Determine the (x, y) coordinate at the center of the cell enclosing the given text.  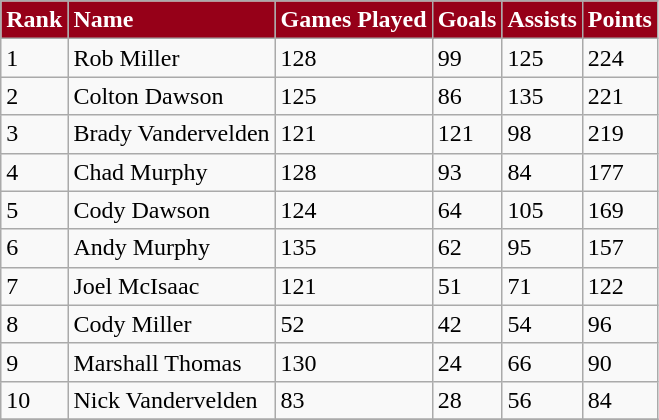
Brady Vandervelden (172, 134)
98 (542, 134)
Cody Miller (172, 324)
Marshall Thomas (172, 362)
Rank (34, 20)
42 (467, 324)
219 (620, 134)
221 (620, 96)
4 (34, 172)
71 (542, 286)
56 (542, 400)
86 (467, 96)
93 (467, 172)
8 (34, 324)
96 (620, 324)
66 (542, 362)
224 (620, 58)
Chad Murphy (172, 172)
Rob Miller (172, 58)
99 (467, 58)
157 (620, 248)
Nick Vandervelden (172, 400)
10 (34, 400)
169 (620, 210)
Assists (542, 20)
3 (34, 134)
95 (542, 248)
105 (542, 210)
90 (620, 362)
1 (34, 58)
Goals (467, 20)
Cody Dawson (172, 210)
64 (467, 210)
130 (354, 362)
7 (34, 286)
9 (34, 362)
28 (467, 400)
62 (467, 248)
24 (467, 362)
Colton Dawson (172, 96)
2 (34, 96)
54 (542, 324)
Points (620, 20)
Games Played (354, 20)
177 (620, 172)
Andy Murphy (172, 248)
5 (34, 210)
6 (34, 248)
Name (172, 20)
51 (467, 286)
122 (620, 286)
83 (354, 400)
124 (354, 210)
Joel McIsaac (172, 286)
52 (354, 324)
